From the cell containing the given text, extract its center point as [x, y] coordinate. 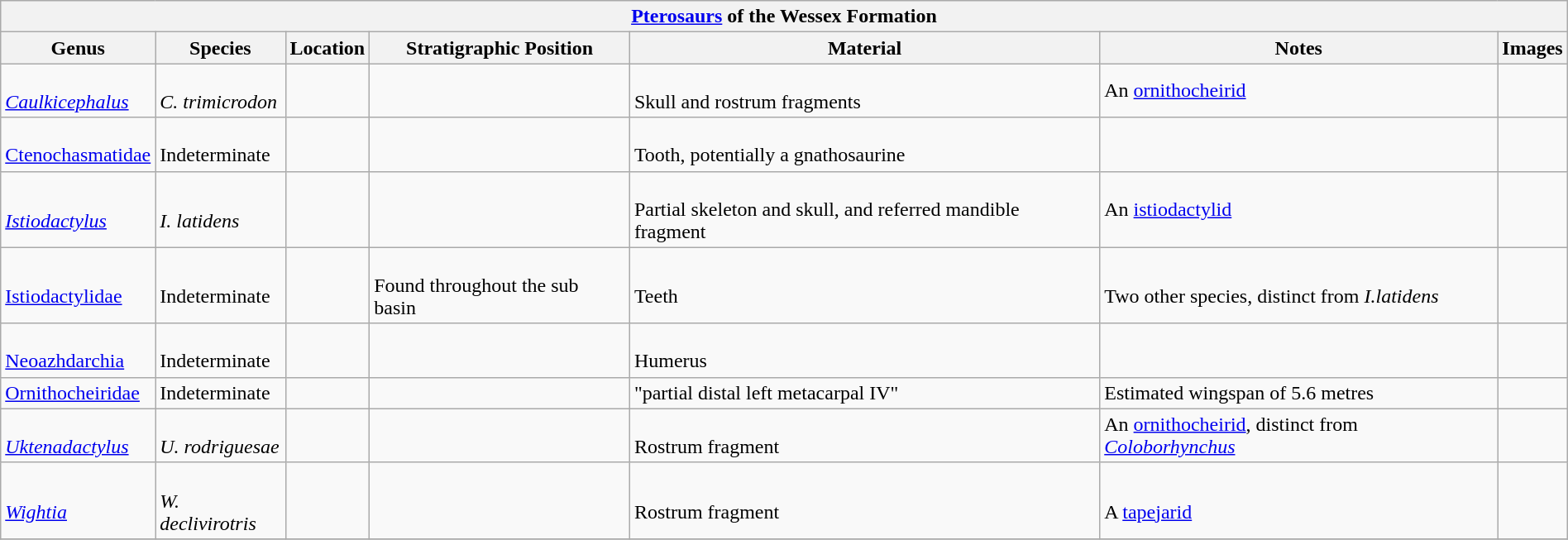
Ornithocheiridae [78, 393]
An ornithocheirid [1298, 91]
Notes [1298, 48]
An ornithocheirid, distinct from Coloborhynchus [1298, 435]
I. latidens [220, 209]
Species [220, 48]
Teeth [864, 285]
Found throughout the sub basin [500, 285]
A tapejarid [1298, 500]
Location [327, 48]
Pterosaurs of the Wessex Formation [784, 17]
Stratigraphic Position [500, 48]
Estimated wingspan of 5.6 metres [1298, 393]
Neoazhdarchia [78, 351]
An istiodactylid [1298, 209]
W. declivirotris [220, 500]
Partial skeleton and skull, and referred mandible fragment [864, 209]
"partial distal left metacarpal IV" [864, 393]
Wightia [78, 500]
Ctenochasmatidae [78, 144]
Istiodactylus [78, 209]
Uktenadactylus [78, 435]
Images [1532, 48]
C. trimicrodon [220, 91]
Genus [78, 48]
U. rodriguesae [220, 435]
Material [864, 48]
Two other species, distinct from I.latidens [1298, 285]
Skull and rostrum fragments [864, 91]
Humerus [864, 351]
Istiodactylidae [78, 285]
Caulkicephalus [78, 91]
Tooth, potentially a gnathosaurine [864, 144]
